Find where the given text appears and provide that cell's center as (X, Y) coordinate. 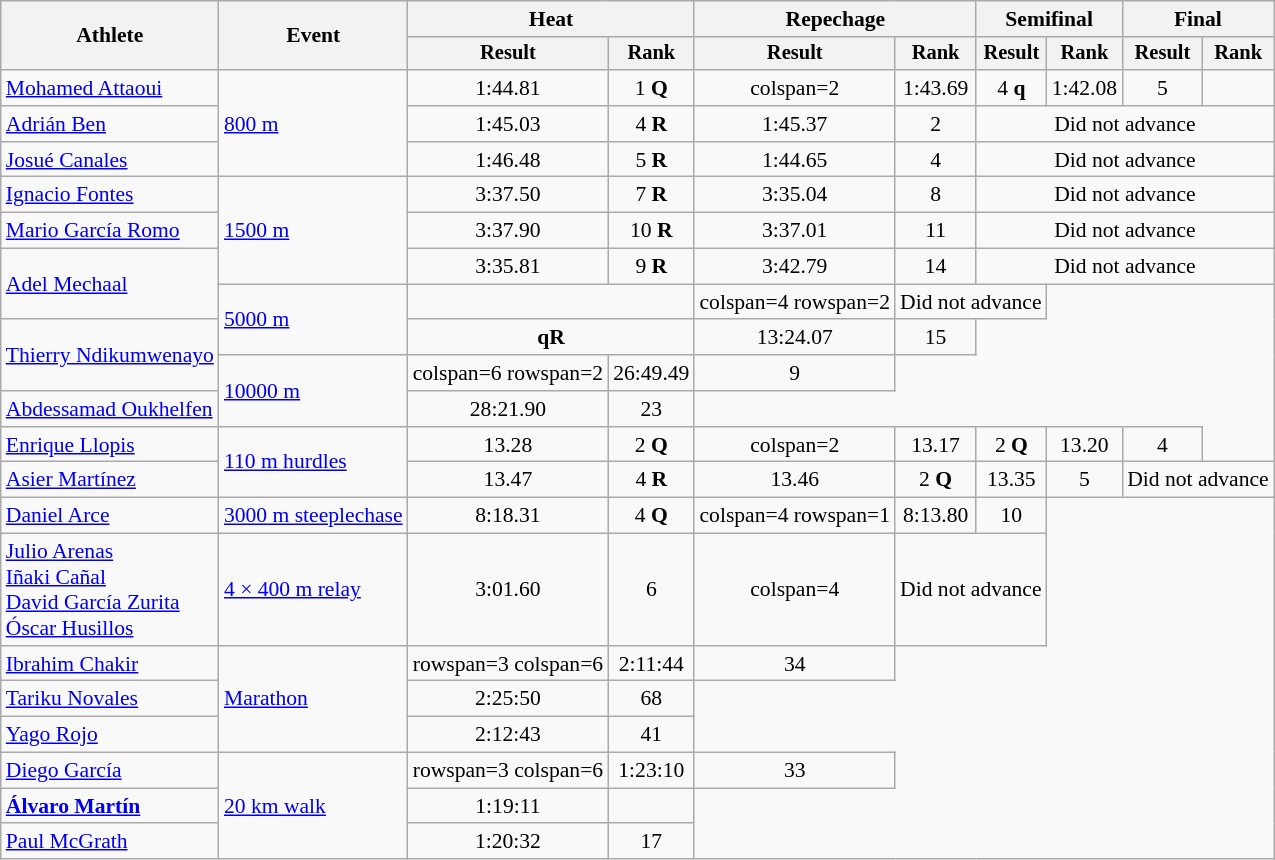
Paul McGrath (110, 842)
14 (936, 267)
41 (651, 735)
13.17 (936, 445)
9 (794, 373)
Athlete (110, 36)
1:42.08 (1084, 88)
33 (794, 771)
Thierry Ndikumwenayo (110, 356)
2:25:50 (508, 699)
Álvaro Martín (110, 806)
3:37.50 (508, 195)
Diego García (110, 771)
800 m (314, 124)
1:19:11 (508, 806)
Final (1198, 19)
5 R (651, 160)
1:45.03 (508, 124)
3:35.81 (508, 267)
17 (651, 842)
colspan=4 rowspan=2 (794, 302)
8:18.31 (508, 516)
10 R (651, 231)
4 × 400 m relay (314, 590)
colspan=4 (794, 590)
2:12:43 (508, 735)
13.28 (508, 445)
1:20:32 (508, 842)
qR (552, 338)
Mohamed Attaoui (110, 88)
110 m hurdles (314, 462)
20 km walk (314, 806)
colspan=4 rowspan=1 (794, 516)
9 R (651, 267)
Ignacio Fontes (110, 195)
3:35.04 (794, 195)
1:45.37 (794, 124)
6 (651, 590)
Repechage (835, 19)
Enrique Llopis (110, 445)
Adel Mechaal (110, 284)
13.20 (1084, 445)
8:13.80 (936, 516)
10 (1011, 516)
Julio ArenasIñaki CañalDavid García ZuritaÓscar Husillos (110, 590)
28:21.90 (508, 409)
8 (936, 195)
Event (314, 36)
13.35 (1011, 480)
Adrián Ben (110, 124)
Tariku Novales (110, 699)
3:01.60 (508, 590)
15 (936, 338)
1:43.69 (936, 88)
3:37.01 (794, 231)
2:11:44 (651, 664)
26:49.49 (651, 373)
4 q (1011, 88)
13.47 (508, 480)
Ibrahim Chakir (110, 664)
Josué Canales (110, 160)
23 (651, 409)
Abdessamad Oukhelfen (110, 409)
colspan=6 rowspan=2 (508, 373)
34 (794, 664)
13:24.07 (794, 338)
Mario García Romo (110, 231)
Semifinal (1049, 19)
2 (936, 124)
1:23:10 (651, 771)
68 (651, 699)
1:46.48 (508, 160)
1:44.81 (508, 88)
10000 m (314, 390)
1500 m (314, 230)
4 Q (651, 516)
7 R (651, 195)
Daniel Arce (110, 516)
11 (936, 231)
1:44.65 (794, 160)
1 Q (651, 88)
Yago Rojo (110, 735)
Marathon (314, 700)
3:42.79 (794, 267)
Heat (552, 19)
5000 m (314, 320)
13.46 (794, 480)
3:37.90 (508, 231)
Asier Martínez (110, 480)
3000 m steeplechase (314, 516)
